Output the (x, y) coordinate of the center of the cell containing the given text.  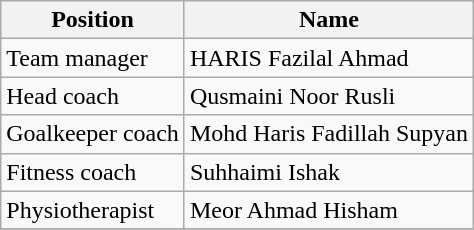
Qusmaini Noor Rusli (328, 96)
Meor Ahmad Hisham (328, 210)
Suhhaimi Ishak (328, 172)
Fitness coach (93, 172)
Team manager (93, 58)
Physiotherapist (93, 210)
Goalkeeper coach (93, 134)
Position (93, 20)
HARIS Fazilal Ahmad (328, 58)
Name (328, 20)
Head coach (93, 96)
Mohd Haris Fadillah Supyan (328, 134)
